Scan for the cell matching the given text and deliver its [X, Y] coordinate at center. 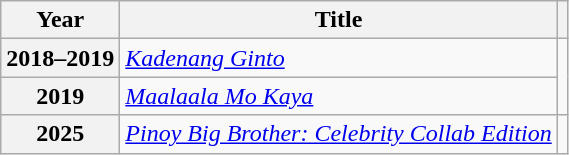
2018–2019 [60, 58]
2025 [60, 134]
Pinoy Big Brother: Celebrity Collab Edition [338, 134]
Kadenang Ginto [338, 58]
Title [338, 20]
Maalaala Mo Kaya [338, 96]
2019 [60, 96]
Year [60, 20]
